Extract the [X, Y] coordinate from the center of the cell holding the provided text.  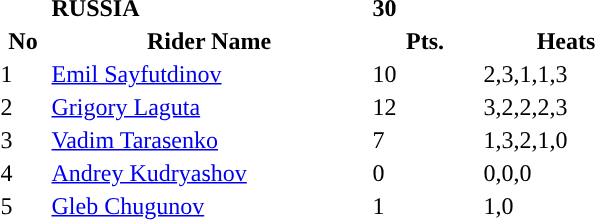
Emil Sayfutdinov [209, 74]
Vadim Tarasenko [209, 140]
12 [425, 107]
10 [425, 74]
Andrey Kudryashov [209, 173]
0 [425, 173]
Rider Name [209, 41]
Grigory Laguta [209, 107]
7 [425, 140]
Pts. [425, 41]
